Find where the given text appears and provide that cell's center as [X, Y] coordinate. 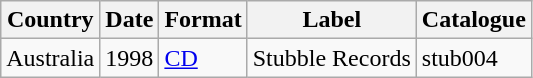
Label [332, 20]
Stubble Records [332, 58]
stub004 [474, 58]
CD [203, 58]
1998 [130, 58]
Format [203, 20]
Date [130, 20]
Country [50, 20]
Australia [50, 58]
Catalogue [474, 20]
